Capture the cell that displays the provided text and extract its [x, y] central coordinate. 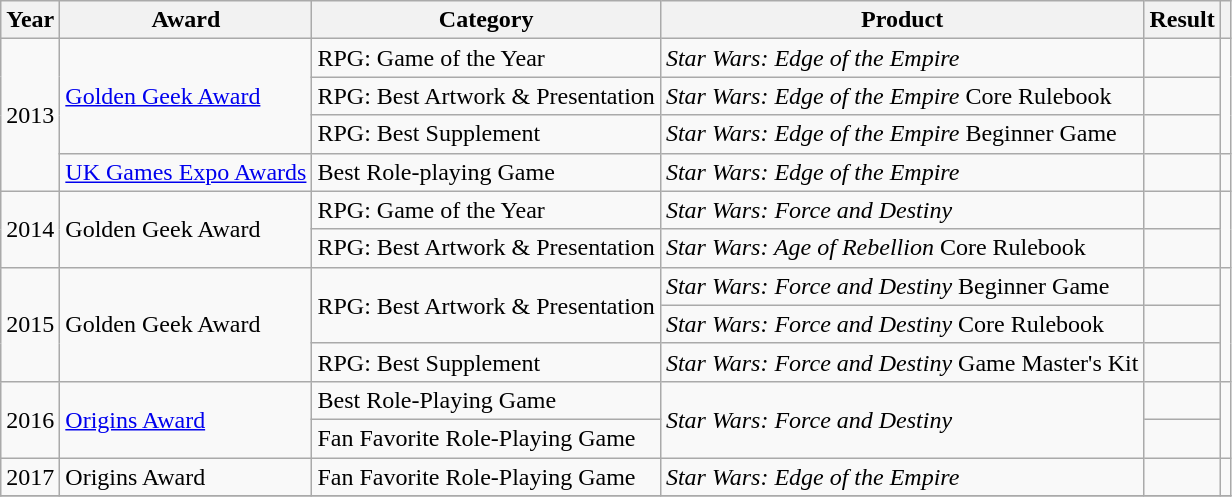
2015 [30, 324]
Best Role-Playing Game [486, 400]
Star Wars: Force and Destiny Game Master's Kit [902, 362]
Star Wars: Edge of the Empire Core Rulebook [902, 96]
Product [902, 20]
Star Wars: Force and Destiny Beginner Game [902, 286]
2014 [30, 229]
Best Role-playing Game [486, 172]
Star Wars: Force and Destiny Core Rulebook [902, 324]
Star Wars: Edge of the Empire Beginner Game [902, 134]
Year [30, 20]
Star Wars: Age of Rebellion Core Rulebook [902, 248]
2017 [30, 477]
Category [486, 20]
2016 [30, 419]
UK Games Expo Awards [186, 172]
2013 [30, 115]
Result [1182, 20]
Award [186, 20]
